Detect which cell encompasses the target text, then output its (x, y) center coordinate. 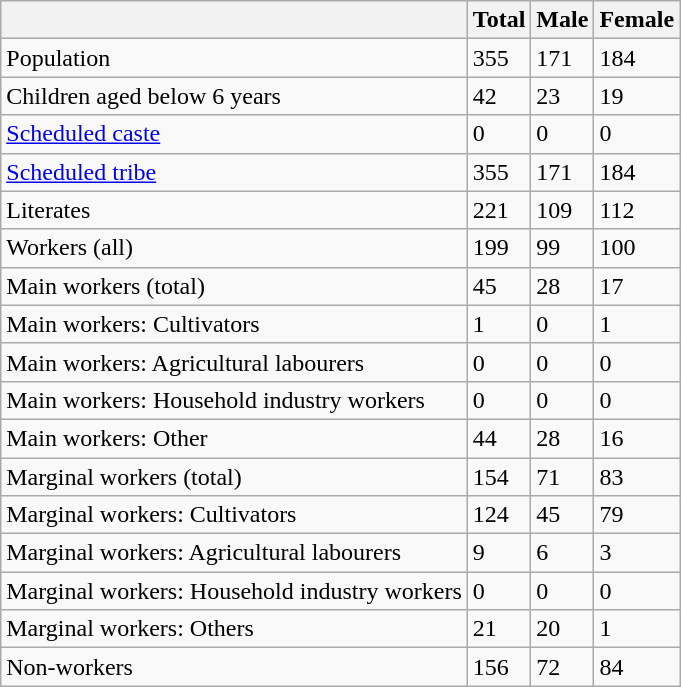
79 (637, 515)
71 (562, 477)
Marginal workers: Others (234, 629)
Marginal workers: Household industry workers (234, 591)
109 (562, 210)
6 (562, 553)
Male (562, 20)
Scheduled tribe (234, 172)
83 (637, 477)
Marginal workers: Agricultural labourers (234, 553)
23 (562, 96)
Scheduled caste (234, 134)
Population (234, 58)
Main workers: Other (234, 438)
156 (499, 667)
Marginal workers (total) (234, 477)
Total (499, 20)
9 (499, 553)
Workers (all) (234, 248)
20 (562, 629)
19 (637, 96)
124 (499, 515)
Children aged below 6 years (234, 96)
Marginal workers: Cultivators (234, 515)
17 (637, 286)
199 (499, 248)
221 (499, 210)
Main workers (total) (234, 286)
Female (637, 20)
Non-workers (234, 667)
154 (499, 477)
72 (562, 667)
42 (499, 96)
84 (637, 667)
Main workers: Agricultural labourers (234, 362)
112 (637, 210)
99 (562, 248)
Literates (234, 210)
44 (499, 438)
16 (637, 438)
3 (637, 553)
21 (499, 629)
Main workers: Household industry workers (234, 400)
100 (637, 248)
Main workers: Cultivators (234, 324)
